Pinpoint the cell where the given text exists, returning its [x, y] midpoint coordinate. 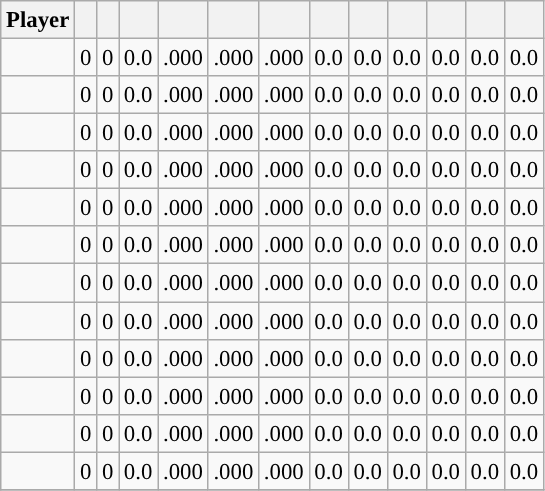
Player [38, 20]
